Provide the [X, Y] coordinate of the cell's center where the given text is located.  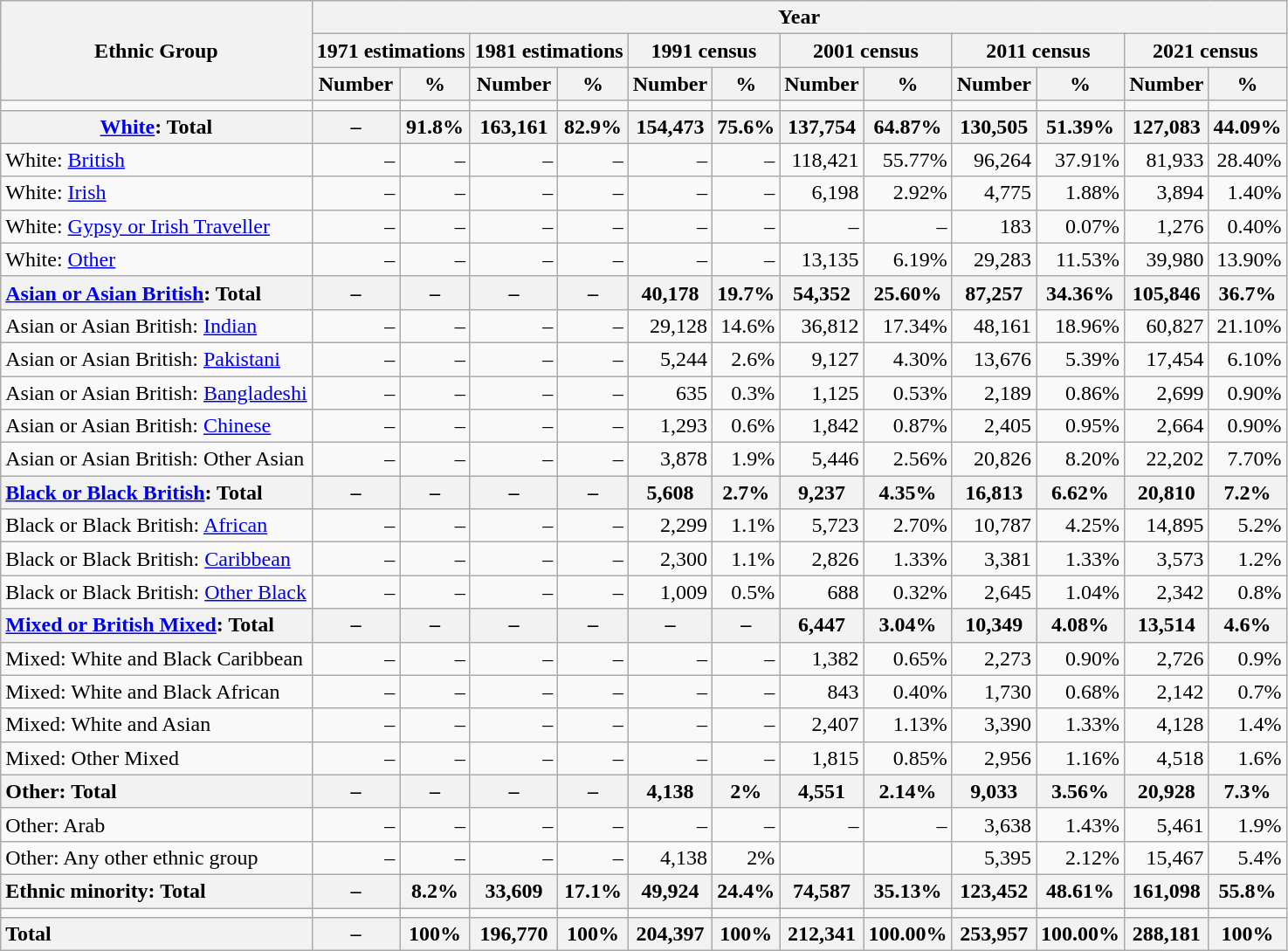
8.20% [1081, 459]
2.6% [746, 359]
17,454 [1167, 359]
1981 estimations [548, 51]
288,181 [1167, 934]
75.6% [746, 127]
Asian or Asian British: Bangladeshi [156, 392]
Ethnic minority: Total [156, 891]
60,827 [1167, 326]
51.39% [1081, 127]
48,161 [994, 326]
4.25% [1081, 526]
24.4% [746, 891]
123,452 [994, 891]
253,957 [994, 934]
0.86% [1081, 392]
6.10% [1247, 359]
0.8% [1247, 592]
2,664 [1167, 426]
0.65% [908, 658]
18.96% [1081, 326]
29,128 [670, 326]
Black or Black British: Total [156, 493]
204,397 [670, 934]
163,161 [513, 127]
1971 estimations [391, 51]
34.36% [1081, 293]
2,826 [822, 559]
2.14% [908, 791]
2.12% [1081, 858]
9,033 [994, 791]
196,770 [513, 934]
3.04% [908, 625]
White: Gypsy or Irish Traveller [156, 226]
1,125 [822, 392]
130,505 [994, 127]
3,878 [670, 459]
0.87% [908, 426]
843 [822, 692]
0.53% [908, 392]
6,447 [822, 625]
5,244 [670, 359]
20,810 [1167, 493]
2011 census [1037, 51]
1,293 [670, 426]
4,775 [994, 193]
39,980 [1167, 259]
White: Irish [156, 193]
22,202 [1167, 459]
Other: Arab [156, 824]
0.6% [746, 426]
3,573 [1167, 559]
161,098 [1167, 891]
0.85% [908, 758]
2,407 [822, 725]
Mixed: Other Mixed [156, 758]
2021 census [1205, 51]
7.3% [1247, 791]
4.6% [1247, 625]
5,723 [822, 526]
11.53% [1081, 259]
127,083 [1167, 127]
Asian or Asian British: Indian [156, 326]
Asian or Asian British: Other Asian [156, 459]
2,405 [994, 426]
Asian or Asian British: Total [156, 293]
Asian or Asian British: Chinese [156, 426]
2,273 [994, 658]
4.08% [1081, 625]
28.40% [1247, 160]
2,300 [670, 559]
2.92% [908, 193]
25.60% [908, 293]
2,645 [994, 592]
0.3% [746, 392]
Other: Total [156, 791]
688 [822, 592]
49,924 [670, 891]
2,299 [670, 526]
8.2% [435, 891]
9,127 [822, 359]
Total [156, 934]
17.34% [908, 326]
5,461 [1167, 824]
10,787 [994, 526]
0.32% [908, 592]
Black or Black British: Caribbean [156, 559]
14.6% [746, 326]
13,135 [822, 259]
13,514 [1167, 625]
3,381 [994, 559]
2,699 [1167, 392]
54,352 [822, 293]
44.09% [1247, 127]
2.56% [908, 459]
40,178 [670, 293]
2,189 [994, 392]
2,342 [1167, 592]
4,518 [1167, 758]
36,812 [822, 326]
1,730 [994, 692]
1991 census [704, 51]
0.9% [1247, 658]
87,257 [994, 293]
91.8% [435, 127]
5.4% [1247, 858]
6.62% [1081, 493]
29,283 [994, 259]
Mixed: White and Black Caribbean [156, 658]
1,382 [822, 658]
4,551 [822, 791]
5.39% [1081, 359]
Black or Black British: African [156, 526]
16,813 [994, 493]
1,276 [1167, 226]
1.16% [1081, 758]
3,638 [994, 824]
White: Total [156, 127]
183 [994, 226]
2.70% [908, 526]
137,754 [822, 127]
Black or Black British: Other Black [156, 592]
20,826 [994, 459]
0.95% [1081, 426]
635 [670, 392]
0.07% [1081, 226]
1.2% [1247, 559]
Other: Any other ethnic group [156, 858]
1,009 [670, 592]
2001 census [866, 51]
118,421 [822, 160]
2,726 [1167, 658]
4,128 [1167, 725]
2,142 [1167, 692]
2.7% [746, 493]
19.7% [746, 293]
15,467 [1167, 858]
81,933 [1167, 160]
5,395 [994, 858]
3,894 [1167, 193]
Year [799, 17]
Mixed: White and Asian [156, 725]
Mixed: White and Black African [156, 692]
105,846 [1167, 293]
Mixed or British Mixed: Total [156, 625]
Asian or Asian British: Pakistani [156, 359]
74,587 [822, 891]
1.88% [1081, 193]
48.61% [1081, 891]
37.91% [1081, 160]
1.43% [1081, 824]
1.6% [1247, 758]
6.19% [908, 259]
13,676 [994, 359]
4.30% [908, 359]
154,473 [670, 127]
6,198 [822, 193]
7.2% [1247, 493]
55.77% [908, 160]
36.7% [1247, 293]
5,446 [822, 459]
7.70% [1247, 459]
3,390 [994, 725]
20,928 [1167, 791]
1,842 [822, 426]
0.68% [1081, 692]
55.8% [1247, 891]
1.40% [1247, 193]
33,609 [513, 891]
1.4% [1247, 725]
1.13% [908, 725]
3.56% [1081, 791]
2,956 [994, 758]
212,341 [822, 934]
13.90% [1247, 259]
96,264 [994, 160]
64.87% [908, 127]
21.10% [1247, 326]
Ethnic Group [156, 51]
4.35% [908, 493]
1,815 [822, 758]
9,237 [822, 493]
5.2% [1247, 526]
White: Other [156, 259]
5,608 [670, 493]
82.9% [593, 127]
1.04% [1081, 592]
0.7% [1247, 692]
17.1% [593, 891]
10,349 [994, 625]
14,895 [1167, 526]
White: British [156, 160]
35.13% [908, 891]
0.5% [746, 592]
